Extract the (X, Y) coordinate from the center of the cell holding the provided text.  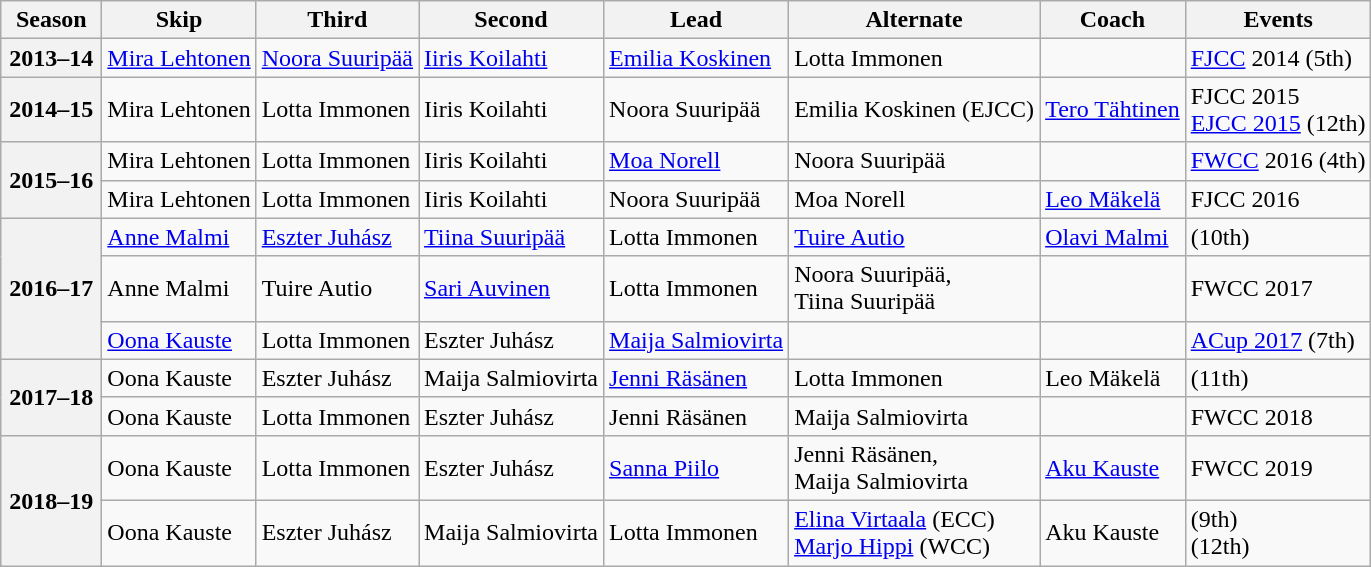
Alternate (914, 20)
Skip (179, 20)
2017–18 (52, 397)
Lead (696, 20)
Elina Virtaala (ECC)Marjo Hippi (WCC) (914, 532)
Olavi Malmi (1113, 237)
FWCC 2017 (1278, 288)
2018–19 (52, 500)
Jenni Räsänen,Maija Salmiovirta (914, 468)
Second (512, 20)
(11th) (1278, 378)
Emilia Koskinen (696, 58)
(9th) (12th) (1278, 532)
Tero Tähtinen (1113, 110)
FWCC 2018 (1278, 416)
2016–17 (52, 288)
Events (1278, 20)
ACup 2017 (7th) (1278, 340)
2014–15 (52, 110)
2015–16 (52, 180)
Sanna Piilo (696, 468)
Tiina Suuripää (512, 237)
FWCC 2019 (1278, 468)
FWCC 2016 (4th) (1278, 161)
FJCC 2014 (5th) (1278, 58)
(10th) (1278, 237)
2013–14 (52, 58)
Coach (1113, 20)
Season (52, 20)
Third (337, 20)
Noora Suuripää,Tiina Suuripää (914, 288)
FJCC 2016 (1278, 199)
Emilia Koskinen (EJCC) (914, 110)
Sari Auvinen (512, 288)
FJCC 2015 EJCC 2015 (12th) (1278, 110)
